For the text-containing cell, return its midpoint in [x, y] coordinate format. 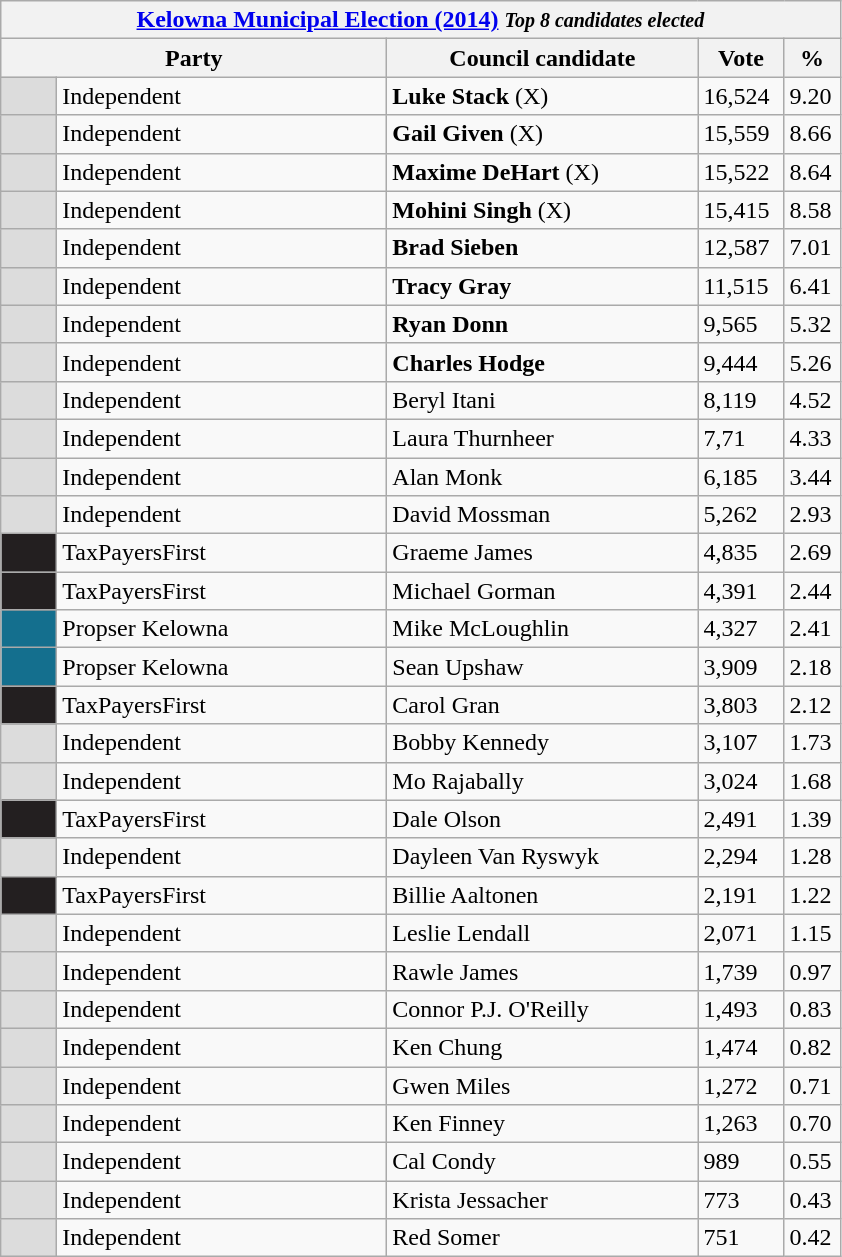
8.58 [812, 210]
5.26 [812, 362]
1,474 [741, 1047]
Bobby Kennedy [542, 743]
Red Somer [542, 1238]
6.41 [812, 286]
16,524 [741, 96]
Mo Rajabally [542, 781]
Dayleen Van Ryswyk [542, 857]
6,185 [741, 477]
Cal Condy [542, 1162]
2,071 [741, 933]
9.20 [812, 96]
Luke Stack (X) [542, 96]
8.64 [812, 172]
Leslie Lendall [542, 933]
Michael Gorman [542, 591]
Tracy Gray [542, 286]
2.69 [812, 553]
2.18 [812, 667]
Rawle James [542, 971]
Ken Finney [542, 1124]
15,559 [741, 134]
5.32 [812, 324]
1.15 [812, 933]
7.01 [812, 248]
5,262 [741, 515]
Ryan Donn [542, 324]
2.93 [812, 515]
9,444 [741, 362]
3,909 [741, 667]
9,565 [741, 324]
751 [741, 1238]
Gail Given (X) [542, 134]
0.42 [812, 1238]
Charles Hodge [542, 362]
% [812, 58]
0.55 [812, 1162]
Graeme James [542, 553]
2.41 [812, 629]
1.39 [812, 819]
Council candidate [542, 58]
Alan Monk [542, 477]
0.70 [812, 1124]
2.44 [812, 591]
1.28 [812, 857]
2,294 [741, 857]
0.83 [812, 1009]
Party [194, 58]
8,119 [741, 400]
3,024 [741, 781]
Mike McLoughlin [542, 629]
Connor P.J. O'Reilly [542, 1009]
Vote [741, 58]
Sean Upshaw [542, 667]
1.73 [812, 743]
8.66 [812, 134]
0.43 [812, 1200]
Krista Jessacher [542, 1200]
4.52 [812, 400]
15,522 [741, 172]
11,515 [741, 286]
1,739 [741, 971]
Beryl Itani [542, 400]
Ken Chung [542, 1047]
Maxime DeHart (X) [542, 172]
Laura Thurnheer [542, 438]
1.22 [812, 895]
Dale Olson [542, 819]
0.97 [812, 971]
2.12 [812, 705]
0.82 [812, 1047]
0.71 [812, 1085]
7,71 [741, 438]
Gwen Miles [542, 1085]
12,587 [741, 248]
2,491 [741, 819]
Billie Aaltonen [542, 895]
1,263 [741, 1124]
3,107 [741, 743]
Mohini Singh (X) [542, 210]
4.33 [812, 438]
Brad Sieben [542, 248]
773 [741, 1200]
Carol Gran [542, 705]
David Mossman [542, 515]
3,803 [741, 705]
4,835 [741, 553]
1,493 [741, 1009]
989 [741, 1162]
4,391 [741, 591]
Kelowna Municipal Election (2014) Top 8 candidates elected [420, 20]
1.68 [812, 781]
2,191 [741, 895]
15,415 [741, 210]
3.44 [812, 477]
1,272 [741, 1085]
4,327 [741, 629]
